Determine the [X, Y] coordinate at the center of the cell enclosing the given text.  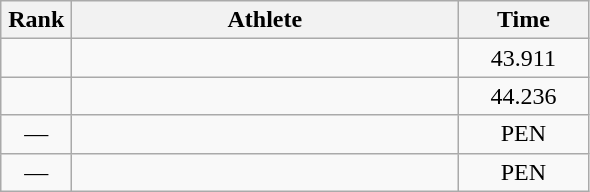
44.236 [524, 96]
43.911 [524, 58]
Rank [36, 20]
Time [524, 20]
Athlete [265, 20]
